Provide the (x, y) coordinate of the cell's center where the given text is located.  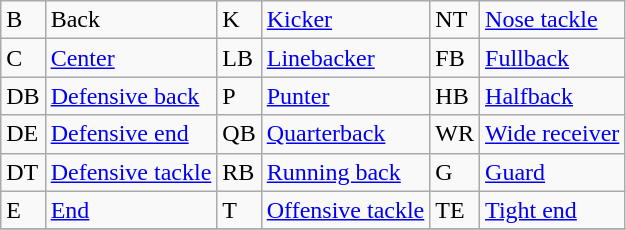
DE (23, 134)
Running back (346, 172)
DB (23, 96)
T (239, 210)
Halfback (552, 96)
TE (455, 210)
Defensive back (131, 96)
RB (239, 172)
Kicker (346, 20)
NT (455, 20)
FB (455, 58)
WR (455, 134)
Center (131, 58)
Defensive end (131, 134)
Guard (552, 172)
Defensive tackle (131, 172)
Back (131, 20)
Tight end (552, 210)
QB (239, 134)
LB (239, 58)
K (239, 20)
P (239, 96)
DT (23, 172)
Linebacker (346, 58)
Wide receiver (552, 134)
HB (455, 96)
C (23, 58)
B (23, 20)
End (131, 210)
E (23, 210)
Fullback (552, 58)
Offensive tackle (346, 210)
Nose tackle (552, 20)
Punter (346, 96)
G (455, 172)
Quarterback (346, 134)
